Return the [x, y] coordinate for the center point of the cell that contains the specified text.  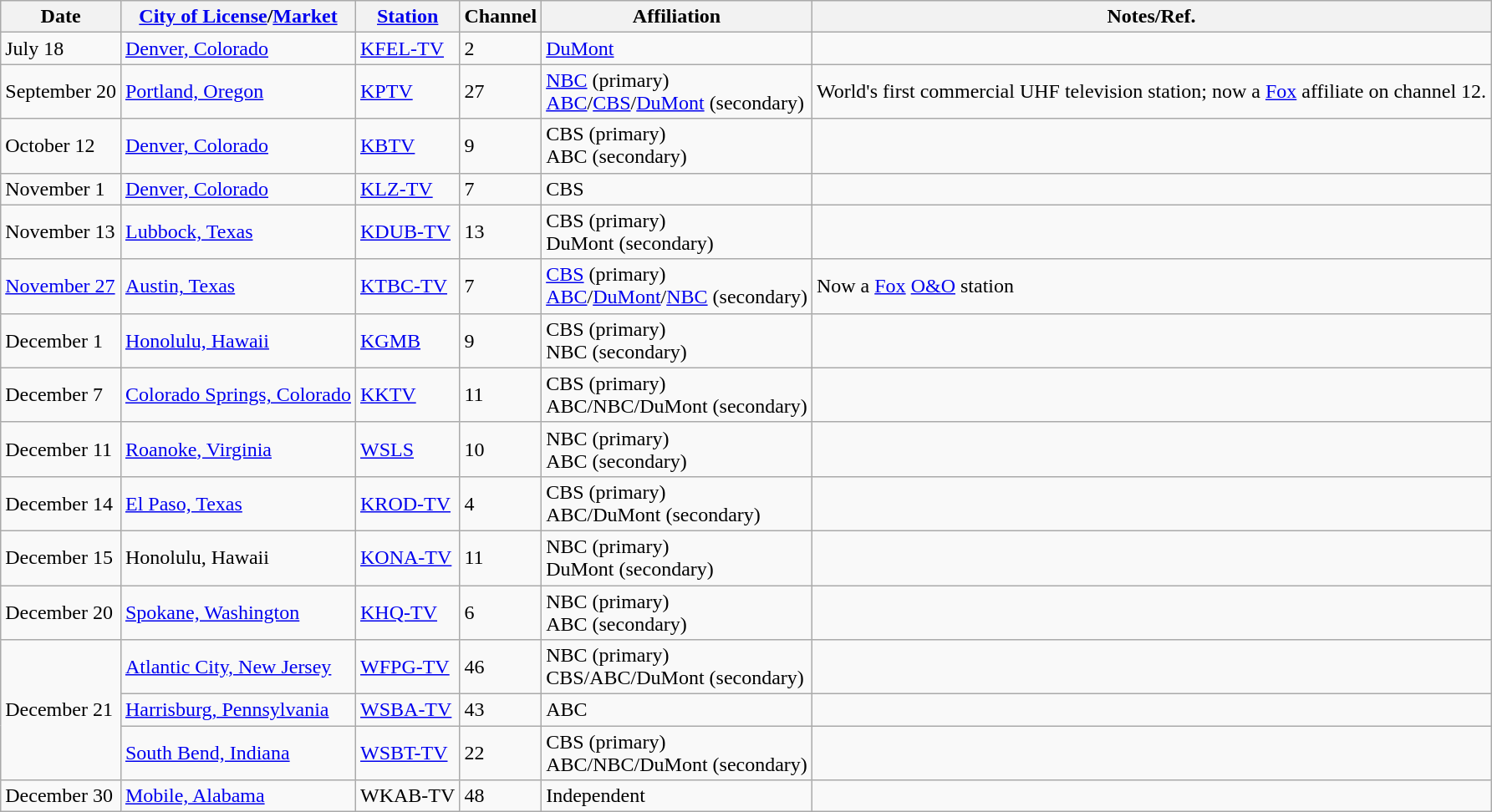
December 1 [61, 341]
El Paso, Texas [237, 503]
December 20 [61, 612]
CBS [677, 189]
July 18 [61, 48]
Channel [501, 17]
WSLS [408, 449]
Atlantic City, New Jersey [237, 667]
Harrisburg, Pennsylvania [237, 710]
December 15 [61, 558]
KONA-TV [408, 558]
KBTV [408, 145]
World's first commercial UHF television station; now a Fox affiliate on channel 12. [1151, 92]
WSBA-TV [408, 710]
NBC (primary) DuMont (secondary) [677, 558]
Mobile, Alabama [237, 796]
4 [501, 503]
KLZ-TV [408, 189]
KGMB [408, 341]
Portland, Oregon [237, 92]
WSBT-TV [408, 754]
Now a Fox O&O station [1151, 286]
Austin, Texas [237, 286]
November 27 [61, 286]
CBS (primary) ABC/DuMont/NBC (secondary) [677, 286]
December 14 [61, 503]
December 11 [61, 449]
October 12 [61, 145]
September 20 [61, 92]
WFPG-TV [408, 667]
KROD-TV [408, 503]
ABC [677, 710]
CBS (primary) ABC/DuMont (secondary) [677, 503]
December 21 [61, 710]
Colorado Springs, Colorado [237, 394]
November 1 [61, 189]
South Bend, Indiana [237, 754]
Roanoke, Virginia [237, 449]
43 [501, 710]
22 [501, 754]
November 13 [61, 232]
KHQ-TV [408, 612]
6 [501, 612]
December 7 [61, 394]
CBS (primary) DuMont (secondary) [677, 232]
Lubbock, Texas [237, 232]
NBC (primary) CBS/ABC/DuMont (secondary) [677, 667]
46 [501, 667]
Independent [677, 796]
KDUB-TV [408, 232]
KKTV [408, 394]
NBC (primary) ABC/CBS/DuMont (secondary) [677, 92]
CBS (primary) NBC (secondary) [677, 341]
Notes/Ref. [1151, 17]
KPTV [408, 92]
KFEL-TV [408, 48]
10 [501, 449]
WKAB-TV [408, 796]
December 30 [61, 796]
KTBC-TV [408, 286]
27 [501, 92]
DuMont [677, 48]
City of License/Market [237, 17]
CBS (primary) ABC (secondary) [677, 145]
48 [501, 796]
Date [61, 17]
Affiliation [677, 17]
2 [501, 48]
13 [501, 232]
Station [408, 17]
Spokane, Washington [237, 612]
